Search for the cell housing the specified text and yield its [x, y] center coordinate. 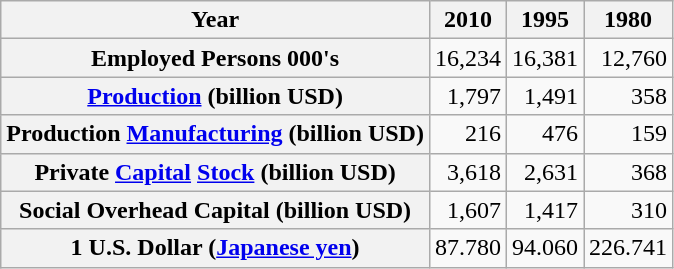
3,618 [468, 172]
Production Manufacturing (billion USD) [216, 134]
1,417 [544, 210]
1,797 [468, 96]
476 [544, 134]
12,760 [628, 58]
Private Capital Stock (billion USD) [216, 172]
Year [216, 20]
1 U.S. Dollar (Japanese yen) [216, 248]
368 [628, 172]
2010 [468, 20]
226.741 [628, 248]
1995 [544, 20]
1980 [628, 20]
16,234 [468, 58]
94.060 [544, 248]
310 [628, 210]
1,607 [468, 210]
Employed Persons 000's [216, 58]
Social Overhead Capital (billion USD) [216, 210]
358 [628, 96]
2,631 [544, 172]
159 [628, 134]
216 [468, 134]
16,381 [544, 58]
87.780 [468, 248]
1,491 [544, 96]
Production (billion USD) [216, 96]
